Scan for the cell matching the given text and deliver its [x, y] coordinate at center. 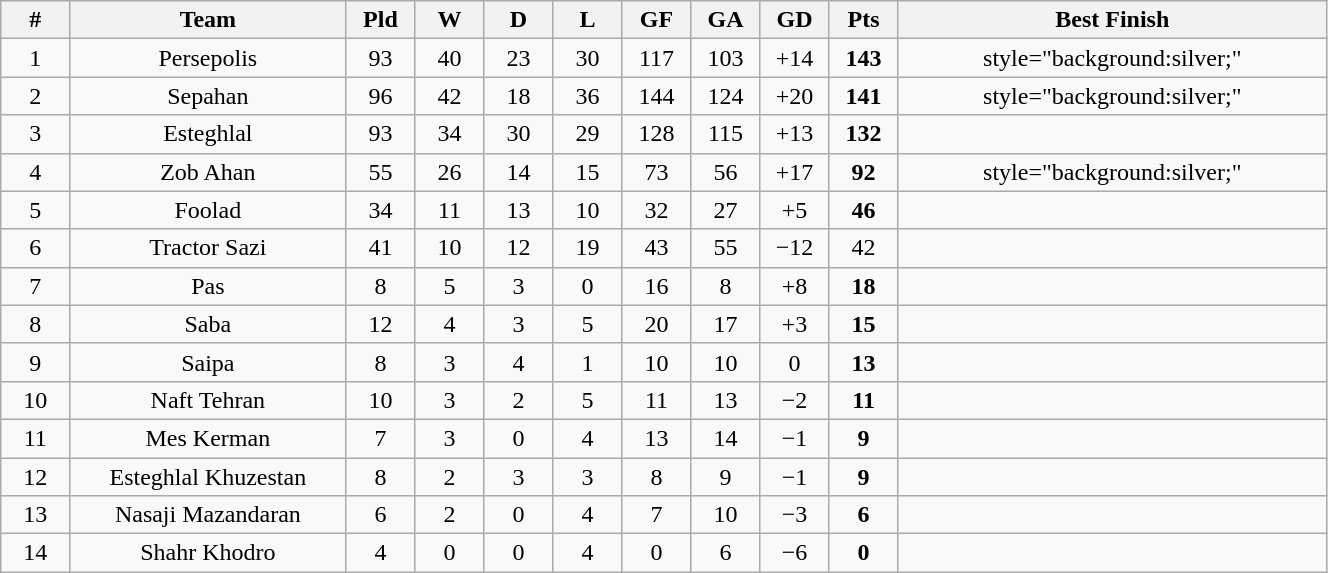
+5 [794, 210]
Zob Ahan [208, 172]
−2 [794, 400]
46 [864, 210]
Saba [208, 324]
+17 [794, 172]
92 [864, 172]
132 [864, 134]
GF [656, 20]
143 [864, 58]
Shahr Khodro [208, 553]
+13 [794, 134]
17 [726, 324]
Best Finish [1112, 20]
36 [588, 96]
115 [726, 134]
29 [588, 134]
D [518, 20]
Tractor Sazi [208, 248]
128 [656, 134]
103 [726, 58]
Saipa [208, 362]
Pld [380, 20]
16 [656, 286]
27 [726, 210]
Pas [208, 286]
+20 [794, 96]
Esteghlal [208, 134]
GA [726, 20]
W [450, 20]
+3 [794, 324]
GD [794, 20]
26 [450, 172]
Mes Kerman [208, 438]
−6 [794, 553]
32 [656, 210]
56 [726, 172]
Sepahan [208, 96]
# [36, 20]
144 [656, 96]
40 [450, 58]
141 [864, 96]
73 [656, 172]
L [588, 20]
Persepolis [208, 58]
124 [726, 96]
Foolad [208, 210]
+8 [794, 286]
−3 [794, 515]
41 [380, 248]
96 [380, 96]
Nasaji Mazandaran [208, 515]
23 [518, 58]
43 [656, 248]
−12 [794, 248]
Pts [864, 20]
Naft Tehran [208, 400]
20 [656, 324]
19 [588, 248]
Esteghlal Khuzestan [208, 477]
+14 [794, 58]
Team [208, 20]
117 [656, 58]
